Return (x, y) of the center of cell containing provided text 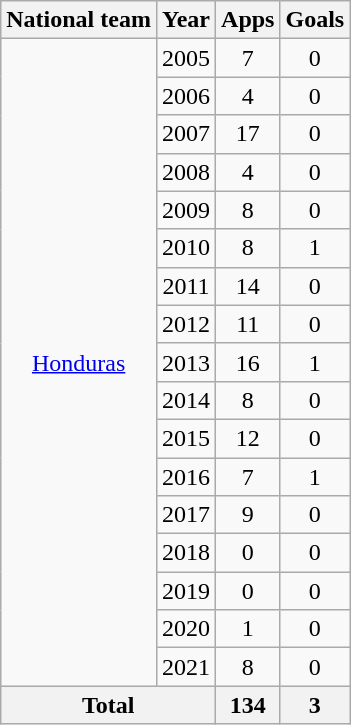
2019 (186, 591)
2020 (186, 629)
2013 (186, 362)
2009 (186, 210)
2010 (186, 248)
Honduras (79, 362)
Apps (248, 20)
11 (248, 324)
2005 (186, 58)
2017 (186, 515)
2007 (186, 134)
Goals (315, 20)
2015 (186, 438)
2018 (186, 553)
National team (79, 20)
9 (248, 515)
134 (248, 705)
14 (248, 286)
2008 (186, 172)
2012 (186, 324)
2014 (186, 400)
Total (108, 705)
3 (315, 705)
12 (248, 438)
2011 (186, 286)
2006 (186, 96)
16 (248, 362)
17 (248, 134)
Year (186, 20)
2016 (186, 477)
2021 (186, 667)
